Locate the cell with the specified text and output its (x, y) center coordinate. 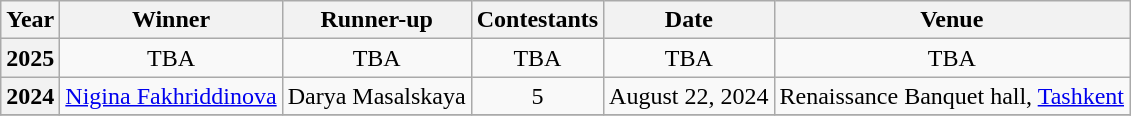
Year (30, 20)
2024 (30, 96)
Winner (171, 20)
Darya Masalskaya (376, 96)
2025 (30, 58)
5 (537, 96)
Renaissance Banquet hall, Tashkent (952, 96)
Contestants (537, 20)
Nigina Fakhriddinova (171, 96)
Venue (952, 20)
August 22, 2024 (689, 96)
Date (689, 20)
Runner-up (376, 20)
